Pinpoint the cell where the given text exists, returning its (x, y) midpoint coordinate. 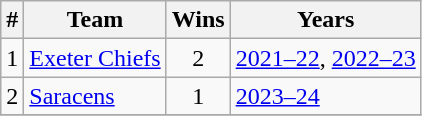
2023–24 (326, 96)
2021–22, 2022–23 (326, 58)
Exeter Chiefs (95, 58)
Saracens (95, 96)
Wins (198, 20)
# (12, 20)
Years (326, 20)
Team (95, 20)
